Search for the cell housing the specified text and yield its [X, Y] center coordinate. 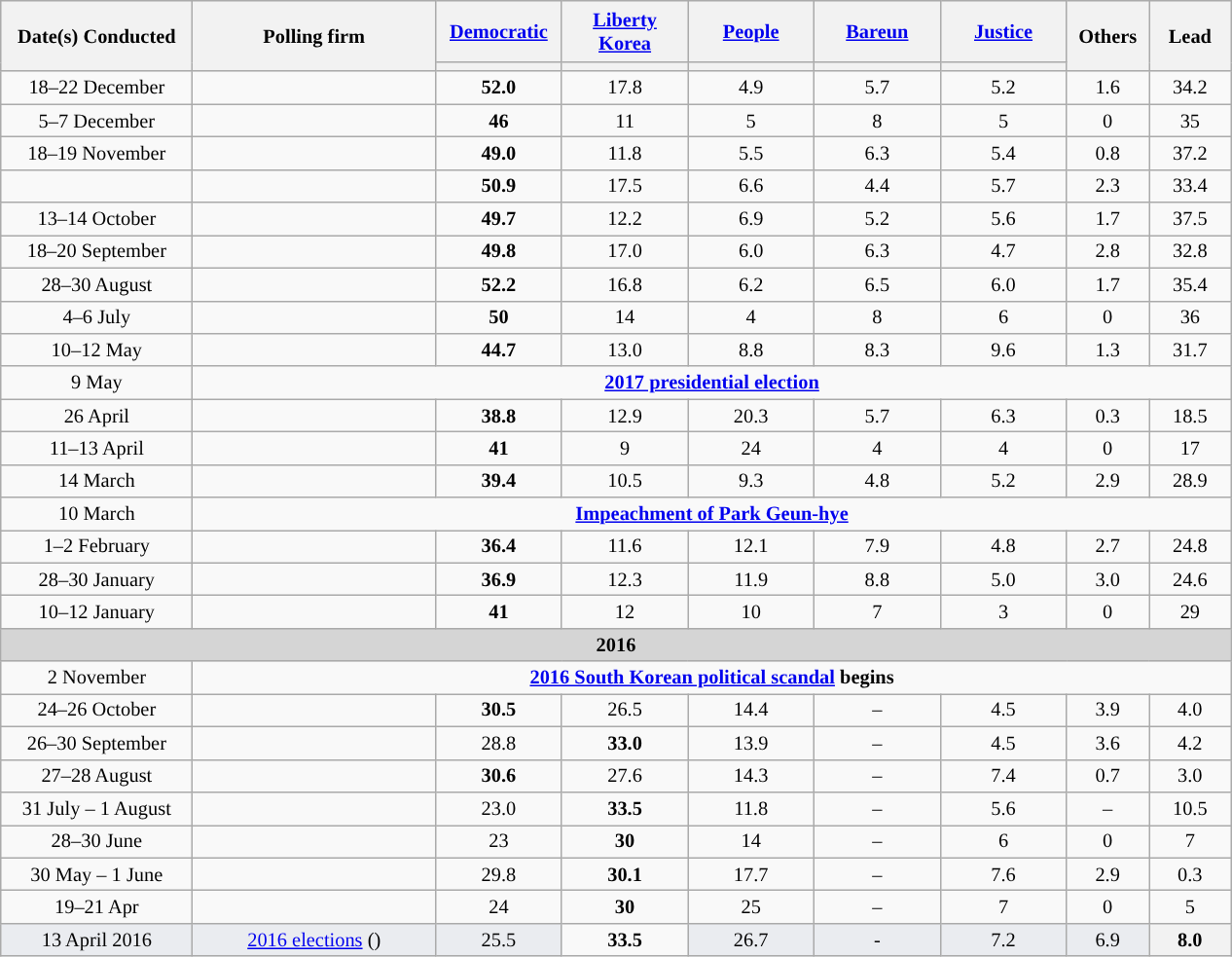
28–30 January [97, 579]
0.8 [1107, 154]
37.2 [1189, 154]
14.3 [751, 776]
36.9 [499, 579]
34.2 [1189, 88]
10 [751, 612]
10 March [97, 514]
49.0 [499, 154]
18–19 November [97, 154]
12.9 [625, 416]
9.3 [751, 481]
9.6 [1003, 350]
Impeachment of Park Geun-hye [712, 514]
30.5 [499, 711]
2016 elections () [314, 939]
9 [625, 449]
4.2 [1189, 744]
33.0 [625, 744]
17.8 [625, 88]
7.4 [1003, 776]
27.6 [625, 776]
13 April 2016 [97, 939]
5.4 [1003, 154]
11.9 [751, 579]
28.9 [1189, 481]
5–7 December [97, 121]
17.7 [751, 874]
30.1 [625, 874]
2.3 [1107, 186]
23 [499, 842]
4.9 [751, 88]
3.6 [1107, 744]
44.7 [499, 350]
Others [1107, 37]
36.4 [499, 547]
24–26 October [97, 711]
25.5 [499, 939]
29.8 [499, 874]
50.9 [499, 186]
24.8 [1189, 547]
26–30 September [97, 744]
27–28 August [97, 776]
26.7 [751, 939]
31 July – 1 August [97, 809]
5.5 [751, 154]
11–13 April [97, 449]
35 [1189, 121]
4.4 [878, 186]
10–12 May [97, 350]
5.0 [1003, 579]
Lead [1189, 37]
9 May [97, 383]
17.0 [625, 252]
32.8 [1189, 252]
17.5 [625, 186]
14.4 [751, 711]
6.6 [751, 186]
Date(s) Conducted [97, 37]
2016 South Korean political scandal begins [712, 678]
18–22 December [97, 88]
49.7 [499, 219]
31.7 [1189, 350]
46 [499, 121]
19–21 Apr [97, 907]
14 March [97, 481]
7.9 [878, 547]
8.3 [878, 350]
11 [625, 121]
28–30 June [97, 842]
39.4 [499, 481]
24.6 [1189, 579]
12.2 [625, 219]
Bareun [878, 31]
17 [1189, 449]
35.4 [1189, 284]
30.6 [499, 776]
13–14 October [97, 219]
Justice [1003, 31]
2 November [97, 678]
7.6 [1003, 874]
3 [1003, 612]
23.0 [499, 809]
50 [499, 317]
0.7 [1107, 776]
52.2 [499, 284]
29 [1189, 612]
13.0 [625, 350]
28–30 August [97, 284]
7.2 [1003, 939]
33.4 [1189, 186]
2016 [616, 645]
26.5 [625, 711]
10–12 January [97, 612]
18–20 September [97, 252]
49.8 [499, 252]
16.8 [625, 284]
13.9 [751, 744]
11.6 [625, 547]
2017 presidential election [712, 383]
Polling firm [314, 37]
20.3 [751, 416]
3.9 [1107, 711]
1.6 [1107, 88]
38.8 [499, 416]
28.8 [499, 744]
12.1 [751, 547]
52.0 [499, 88]
36 [1189, 317]
Liberty Korea [625, 31]
25 [751, 907]
18.5 [1189, 416]
People [751, 31]
6.2 [751, 284]
12 [625, 612]
2.8 [1107, 252]
30 May – 1 June [97, 874]
26 April [97, 416]
8.0 [1189, 939]
4.0 [1189, 711]
- [878, 939]
2.7 [1107, 547]
4.7 [1003, 252]
1–2 February [97, 547]
Democratic [499, 31]
1.3 [1107, 350]
6.5 [878, 284]
4–6 July [97, 317]
12.3 [625, 579]
37.5 [1189, 219]
